Output the (x, y) coordinate of the center of the cell containing the given text.  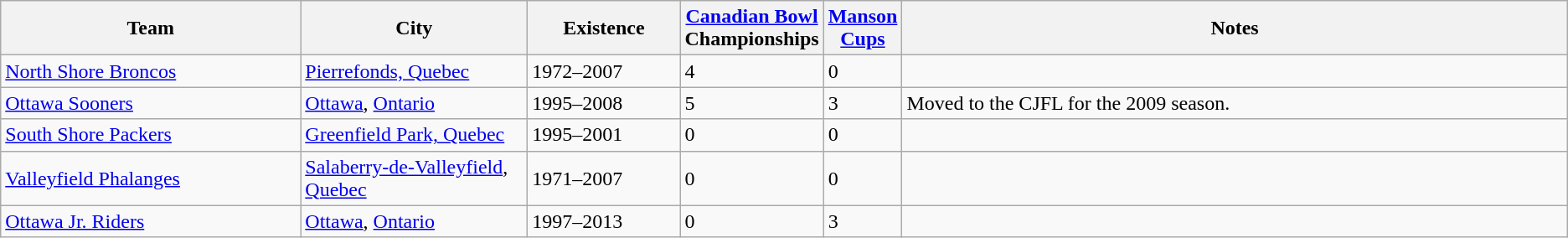
1971–2007 (604, 178)
Team (151, 28)
Pierrefonds, Quebec (414, 71)
City (414, 28)
Ottawa Sooners (151, 103)
Canadian Bowl Championships (752, 28)
1997–2013 (604, 221)
1995–2001 (604, 135)
1995–2008 (604, 103)
Ottawa Jr. Riders (151, 221)
Notes (1235, 28)
South Shore Packers (151, 135)
Existence (604, 28)
North Shore Broncos (151, 71)
Moved to the CJFL for the 2009 season. (1235, 103)
Valleyfield Phalanges (151, 178)
Greenfield Park, Quebec (414, 135)
Manson Cups (863, 28)
5 (752, 103)
1972–2007 (604, 71)
Salaberry-de-Valleyfield, Quebec (414, 178)
4 (752, 71)
